Provide the (x, y) coordinate of the cell's center where the given text is located.  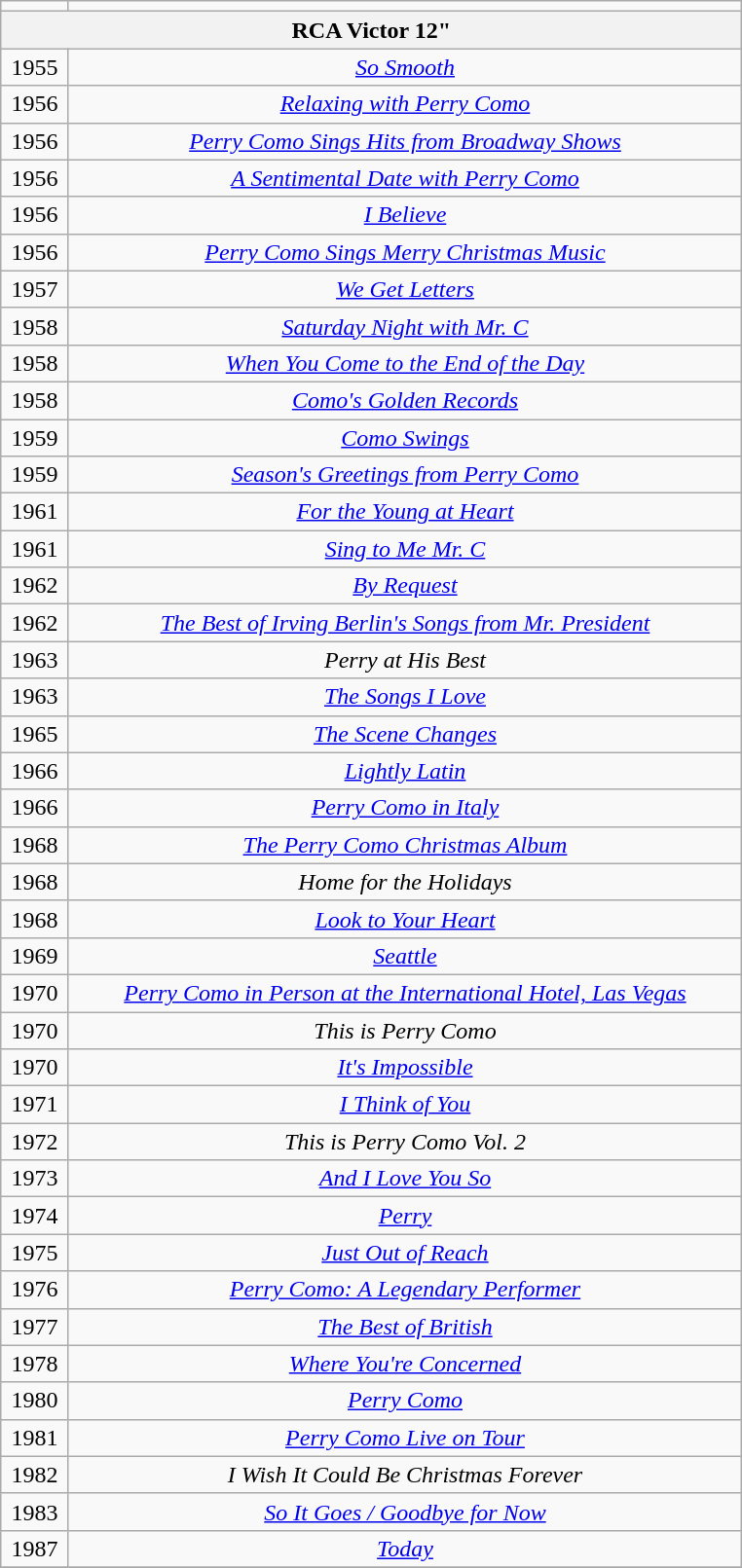
1975 (35, 1253)
I Believe (405, 215)
A Sentimental Date with Perry Como (405, 178)
1973 (35, 1179)
Perry Como Sings Merry Christmas Music (405, 252)
I Wish It Could Be Christmas Forever (405, 1475)
Como's Golden Records (405, 400)
Just Out of Reach (405, 1253)
Perry Como in Italy (405, 808)
1982 (35, 1475)
1980 (35, 1401)
1957 (35, 289)
1969 (35, 956)
1978 (35, 1364)
1981 (35, 1438)
Perry Como Live on Tour (405, 1438)
For the Young at Heart (405, 512)
And I Love You So (405, 1179)
Perry at His Best (405, 660)
So Smooth (405, 67)
The Best of Irving Berlin's Songs from Mr. President (405, 623)
So It Goes / Goodbye for Now (405, 1512)
Perry Como (405, 1401)
1955 (35, 67)
Where You're Concerned (405, 1364)
1977 (35, 1327)
Perry Como Sings Hits from Broadway Shows (405, 141)
1987 (35, 1549)
RCA Victor 12" (372, 30)
Sing to Me Mr. C (405, 549)
When You Come to the End of the Day (405, 363)
1983 (35, 1512)
Today (405, 1549)
Look to Your Heart (405, 919)
Seattle (405, 956)
1972 (35, 1142)
The Perry Como Christmas Album (405, 845)
1976 (35, 1290)
I Think of You (405, 1105)
Home for the Holidays (405, 882)
Season's Greetings from Perry Como (405, 475)
This is Perry Como (405, 1031)
1965 (35, 734)
We Get Letters (405, 289)
Como Swings (405, 437)
Relaxing with Perry Como (405, 104)
By Request (405, 586)
1971 (35, 1105)
Saturday Night with Mr. C (405, 326)
The Songs I Love (405, 697)
Perry Como: A Legendary Performer (405, 1290)
This is Perry Como Vol. 2 (405, 1142)
Perry (405, 1216)
Lightly Latin (405, 771)
The Scene Changes (405, 734)
1974 (35, 1216)
The Best of British (405, 1327)
Perry Como in Person at the International Hotel, Las Vegas (405, 993)
It's Impossible (405, 1068)
